Extract the [x, y] coordinate from the center of the cell holding the provided text.  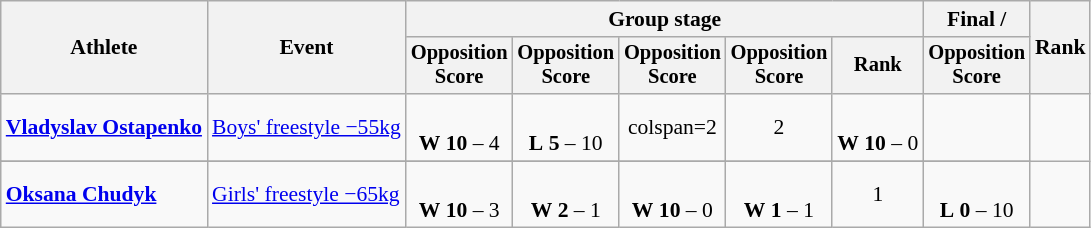
Girls' freestyle −65kg [306, 194]
colspan=2 [672, 128]
W 10 – 4 [460, 128]
L 5 – 10 [566, 128]
Final / [976, 19]
Event [306, 48]
W 2 – 1 [566, 194]
L 0 – 10 [976, 194]
Boys' freestyle −55kg [306, 128]
Group stage [664, 19]
2 [780, 128]
W 10 – 3 [460, 194]
Vladyslav Ostapenko [104, 128]
Athlete [104, 48]
Oksana Chudyk [104, 194]
W 1 – 1 [780, 194]
1 [878, 194]
